Capture the cell that displays the provided text and extract its [x, y] central coordinate. 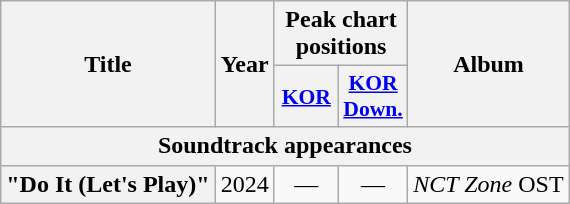
Title [108, 64]
KORDown. [373, 96]
"Do It (Let's Play)" [108, 184]
Peak chart positions [341, 34]
KOR [306, 96]
2024 [244, 184]
Soundtrack appearances [285, 146]
NCT Zone OST [488, 184]
Year [244, 64]
Album [488, 64]
